Detect which cell encompasses the target text, then output its (X, Y) center coordinate. 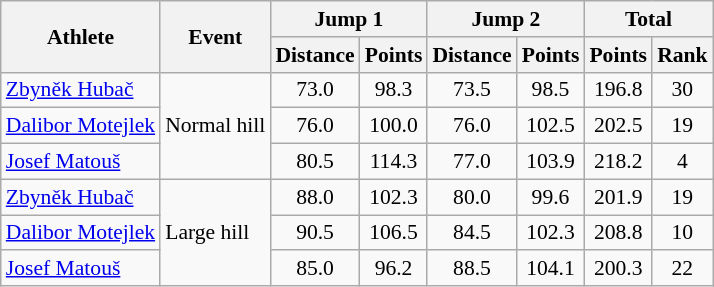
84.5 (472, 233)
200.3 (618, 269)
4 (682, 162)
22 (682, 269)
77.0 (472, 162)
96.2 (394, 269)
88.5 (472, 269)
98.5 (551, 90)
Event (215, 36)
80.5 (314, 162)
30 (682, 90)
Athlete (80, 36)
73.0 (314, 90)
Normal hill (215, 126)
201.9 (618, 197)
Jump 1 (348, 19)
90.5 (314, 233)
80.0 (472, 197)
Jump 2 (506, 19)
103.9 (551, 162)
73.5 (472, 90)
85.0 (314, 269)
Large hill (215, 232)
88.0 (314, 197)
218.2 (618, 162)
Total (648, 19)
98.3 (394, 90)
202.5 (618, 126)
208.8 (618, 233)
Rank (682, 55)
102.5 (551, 126)
106.5 (394, 233)
104.1 (551, 269)
10 (682, 233)
196.8 (618, 90)
100.0 (394, 126)
114.3 (394, 162)
99.6 (551, 197)
